Return the [X, Y] coordinate for the center point of the cell that contains the specified text.  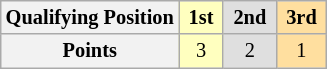
3 [202, 51]
2 [250, 51]
2nd [250, 17]
Qualifying Position [90, 17]
3rd [301, 17]
1 [301, 51]
1st [202, 17]
Points [90, 51]
